Return (X, Y) of the center of cell containing provided text 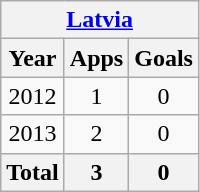
Total (33, 172)
3 (96, 172)
Latvia (100, 20)
2013 (33, 134)
1 (96, 96)
Apps (96, 58)
2 (96, 134)
Year (33, 58)
2012 (33, 96)
Goals (164, 58)
